Detect which cell encompasses the target text, then output its (x, y) center coordinate. 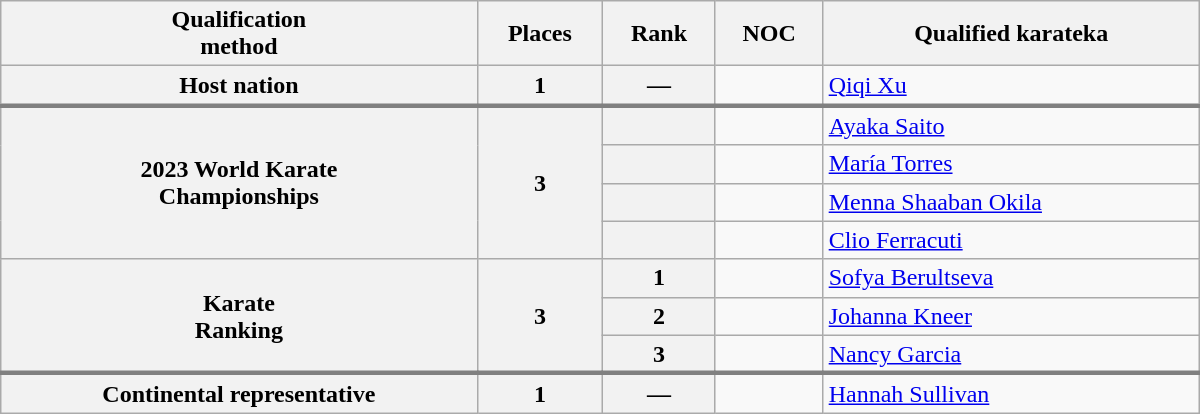
Sofya Berultseva (1011, 278)
Clio Ferracuti (1011, 240)
Places (540, 34)
Menna Shaaban Okila (1011, 202)
Qiqi Xu (1011, 86)
2 (659, 316)
Ayaka Saito (1011, 125)
Hannah Sullivan (1011, 393)
Qualificationmethod (239, 34)
2023 World KarateChampionships (239, 182)
Johanna Kneer (1011, 316)
Nancy Garcia (1011, 354)
Continental representative (239, 393)
NOC (769, 34)
Qualified karateka (1011, 34)
Rank (659, 34)
Host nation (239, 86)
KarateRanking (239, 316)
María Torres (1011, 164)
